Detect which cell encompasses the target text, then output its (x, y) center coordinate. 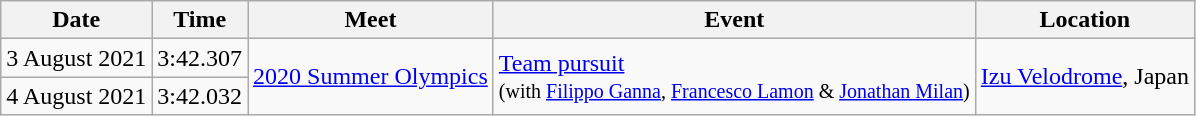
3 August 2021 (76, 58)
Meet (371, 20)
Time (200, 20)
Izu Velodrome, Japan (1084, 77)
3:42.307 (200, 58)
Event (734, 20)
Date (76, 20)
Location (1084, 20)
3:42.032 (200, 96)
4 August 2021 (76, 96)
Team pursuit (with Filippo Ganna, Francesco Lamon & Jonathan Milan) (734, 77)
2020 Summer Olympics (371, 77)
